Detect which cell encompasses the target text, then output its (X, Y) center coordinate. 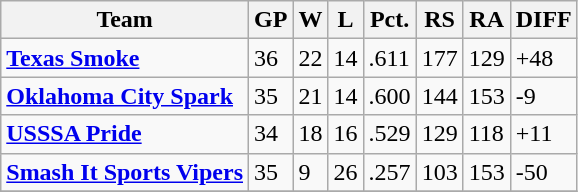
18 (310, 134)
9 (310, 172)
GP (271, 20)
USSSA Pride (125, 134)
103 (440, 172)
DIFF (544, 20)
Team (125, 20)
Oklahoma City Spark (125, 96)
RS (440, 20)
.611 (390, 58)
16 (346, 134)
22 (310, 58)
177 (440, 58)
.257 (390, 172)
34 (271, 134)
Pct. (390, 20)
L (346, 20)
118 (486, 134)
.600 (390, 96)
-50 (544, 172)
Texas Smoke (125, 58)
21 (310, 96)
Smash It Sports Vipers (125, 172)
+48 (544, 58)
144 (440, 96)
-9 (544, 96)
W (310, 20)
RA (486, 20)
36 (271, 58)
+11 (544, 134)
26 (346, 172)
.529 (390, 134)
